Find where the given text appears and provide that cell's center as [X, Y] coordinate. 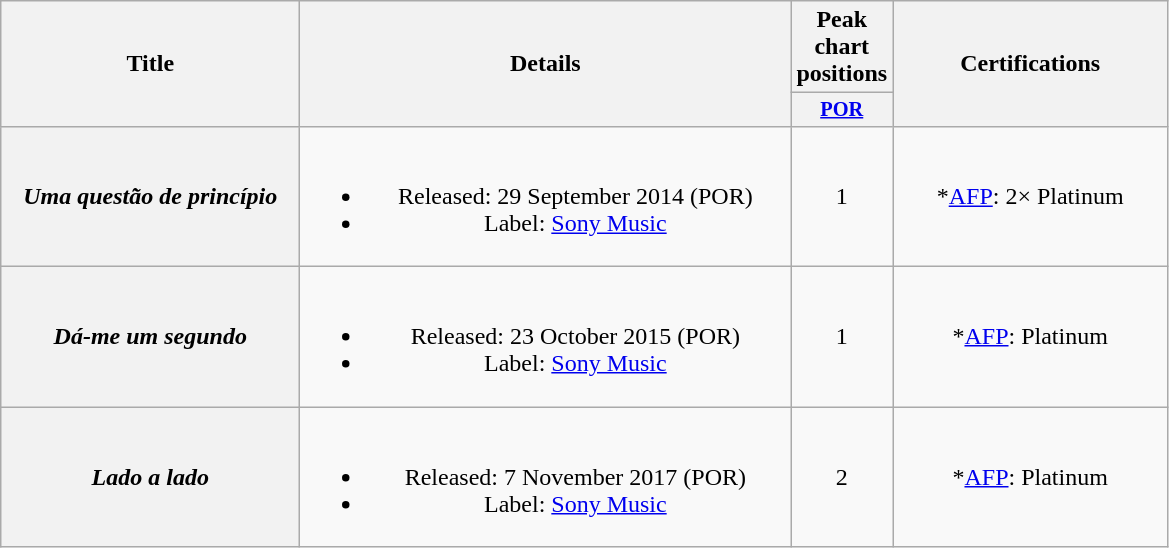
Released: 23 October 2015 (POR)Label: Sony Music [546, 337]
Released: 29 September 2014 (POR)Label: Sony Music [546, 196]
Title [150, 64]
Peak chart positions [842, 47]
Dá-me um segundo [150, 337]
Certifications [1030, 64]
Released: 7 November 2017 (POR)Label: Sony Music [546, 477]
*AFP: 2× Platinum [1030, 196]
2 [842, 477]
Details [546, 64]
POR [842, 110]
Uma questão de princípio [150, 196]
Lado a lado [150, 477]
